Pinpoint the cell where the given text exists, returning its [X, Y] midpoint coordinate. 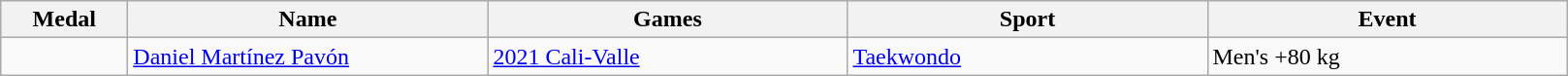
Event [1387, 19]
Sport [1028, 19]
Men's +80 kg [1387, 57]
Daniel Martínez Pavón [308, 57]
Taekwondo [1028, 57]
Name [308, 19]
2021 Cali-Valle [667, 57]
Games [667, 19]
Medal [64, 19]
